Determine the (x, y) coordinate at the center of the cell enclosing the given text.  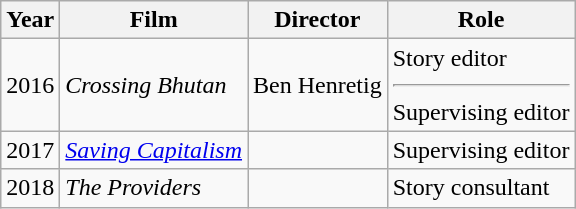
The Providers (154, 188)
Year (30, 20)
Ben Henretig (318, 85)
Saving Capitalism (154, 150)
Story consultant (481, 188)
2018 (30, 188)
Story editorSupervising editor (481, 85)
Director (318, 20)
Crossing Bhutan (154, 85)
2016 (30, 85)
Role (481, 20)
2017 (30, 150)
Film (154, 20)
Supervising editor (481, 150)
